Identify which cell holds the provided text, then report its (X, Y) central coordinate. 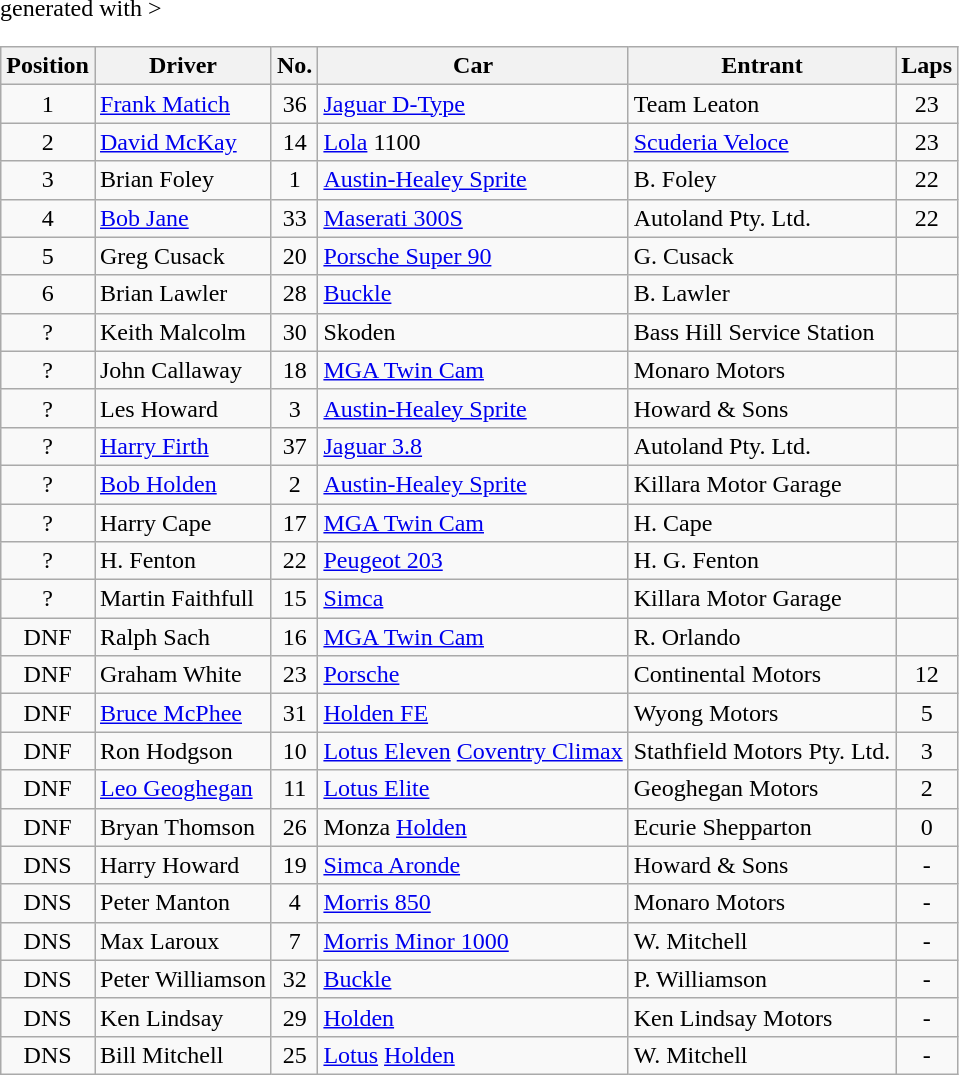
David McKay (182, 142)
Stathfield Motors Pty. Ltd. (762, 751)
18 (294, 370)
19 (294, 865)
12 (927, 675)
Skoden (473, 332)
Porsche (473, 675)
Graham White (182, 675)
H. Fenton (182, 561)
H. G. Fenton (762, 561)
Max Laroux (182, 941)
Ken Lindsay (182, 1017)
Peter Manton (182, 903)
Harry Howard (182, 865)
No. (294, 66)
Bill Mitchell (182, 1055)
Holden (473, 1017)
Harry Firth (182, 446)
Simca (473, 599)
Scuderia Veloce (762, 142)
Peugeot 203 (473, 561)
0 (927, 827)
Leo Geoghegan (182, 789)
Peter Williamson (182, 979)
John Callaway (182, 370)
Jaguar D-Type (473, 104)
Keith Malcolm (182, 332)
H. Cape (762, 523)
33 (294, 218)
20 (294, 256)
Team Leaton (762, 104)
G. Cusack (762, 256)
31 (294, 713)
Porsche Super 90 (473, 256)
Driver (182, 66)
32 (294, 979)
29 (294, 1017)
17 (294, 523)
Position (48, 66)
Lotus Holden (473, 1055)
Bass Hill Service Station (762, 332)
Bryan Thomson (182, 827)
Brian Lawler (182, 294)
15 (294, 599)
P. Williamson (762, 979)
Maserati 300S (473, 218)
6 (48, 294)
Laps (927, 66)
Greg Cusack (182, 256)
B. Foley (762, 180)
Frank Matich (182, 104)
16 (294, 637)
25 (294, 1055)
Ron Hodgson (182, 751)
7 (294, 941)
28 (294, 294)
30 (294, 332)
Wyong Motors (762, 713)
Lola 1100 (473, 142)
Ken Lindsay Motors (762, 1017)
Simca Aronde (473, 865)
Harry Cape (182, 523)
Geoghegan Motors (762, 789)
Morris 850 (473, 903)
Entrant (762, 66)
Bob Holden (182, 484)
Continental Motors (762, 675)
Lotus Eleven Coventry Climax (473, 751)
Monza Holden (473, 827)
Bruce McPhee (182, 713)
10 (294, 751)
Morris Minor 1000 (473, 941)
Bob Jane (182, 218)
26 (294, 827)
R. Orlando (762, 637)
Ecurie Shepparton (762, 827)
B. Lawler (762, 294)
Martin Faithfull (182, 599)
14 (294, 142)
11 (294, 789)
Les Howard (182, 408)
Lotus Elite (473, 789)
Car (473, 66)
Holden FE (473, 713)
Brian Foley (182, 180)
Ralph Sach (182, 637)
Jaguar 3.8 (473, 446)
37 (294, 446)
36 (294, 104)
